From the cell containing the given text, extract its center point as (X, Y) coordinate. 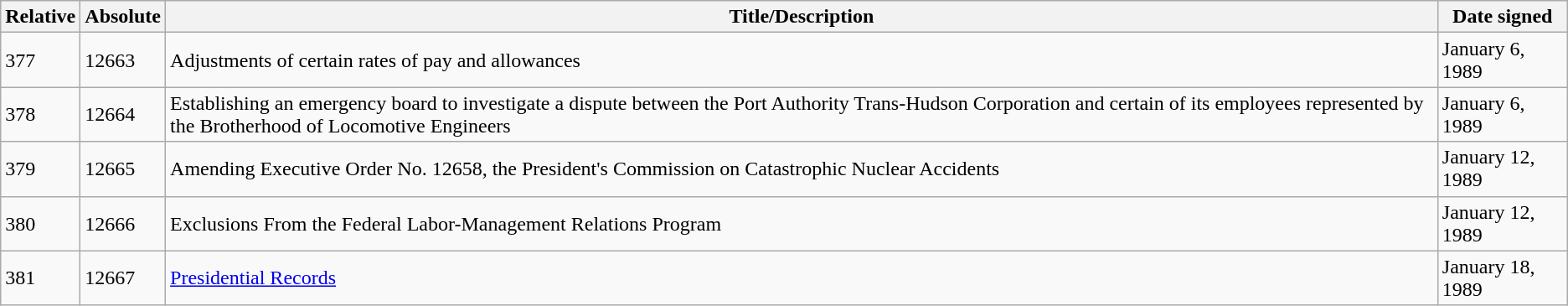
12666 (123, 223)
Adjustments of certain rates of pay and allowances (802, 60)
12665 (123, 169)
12667 (123, 278)
12663 (123, 60)
Date signed (1503, 17)
Absolute (123, 17)
377 (40, 60)
380 (40, 223)
381 (40, 278)
Exclusions From the Federal Labor-Management Relations Program (802, 223)
January 18, 1989 (1503, 278)
Relative (40, 17)
Amending Executive Order No. 12658, the President's Commission on Catastrophic Nuclear Accidents (802, 169)
12664 (123, 114)
Presidential Records (802, 278)
379 (40, 169)
Title/Description (802, 17)
378 (40, 114)
